Return the [X, Y] coordinate for the center point of the cell that contains the specified text.  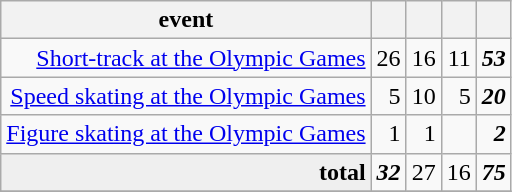
2 [494, 134]
10 [424, 96]
Speed skating at the Olympic Games [186, 96]
11 [458, 58]
Figure skating at the Olympic Games [186, 134]
20 [494, 96]
Short-track at the Olympic Games [186, 58]
75 [494, 172]
26 [388, 58]
event [186, 20]
53 [494, 58]
32 [388, 172]
total [186, 172]
27 [424, 172]
